Detect which cell encompasses the target text, then output its [X, Y] center coordinate. 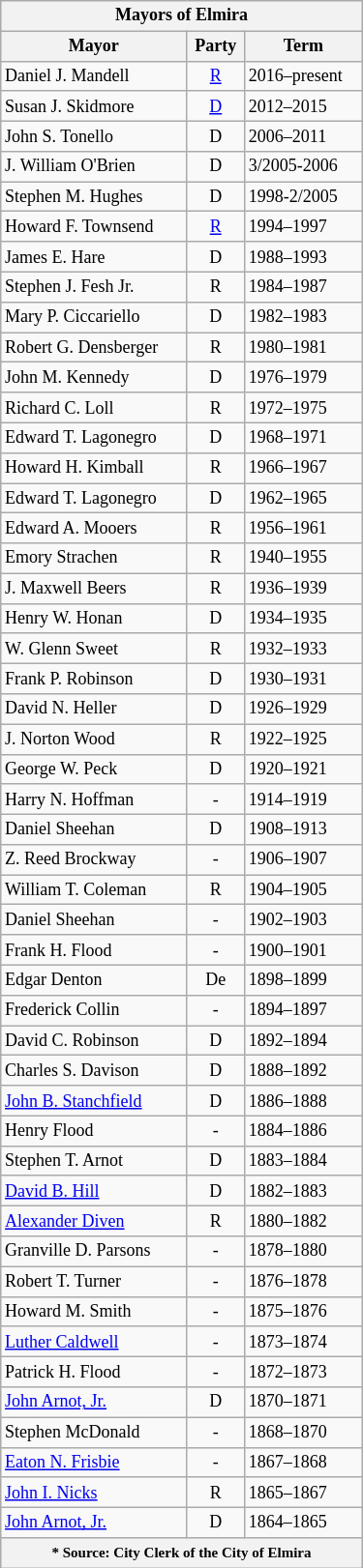
1875–1876 [303, 1311]
J. William O'Brien [94, 166]
Alexander Diven [94, 1222]
W. Glenn Sweet [94, 648]
1882–1883 [303, 1191]
Howard M. Smith [94, 1311]
J. Norton Wood [94, 739]
Eaton N. Frisbie [94, 1462]
Stephen J. Fesh Jr. [94, 286]
1886–1888 [303, 1100]
2012–2015 [303, 106]
Stephen T. Arnot [94, 1160]
Z. Reed Brockway [94, 860]
1920–1921 [303, 769]
1980–1981 [303, 348]
1988–1993 [303, 257]
1892–1894 [303, 1040]
1878–1880 [303, 1251]
Frank H. Flood [94, 949]
1936–1939 [303, 588]
1994–1997 [303, 226]
Mayors of Elmira [182, 15]
2016–present [303, 75]
Stephen McDonald [94, 1433]
Edgar Denton [94, 980]
1934–1935 [303, 619]
1900–1901 [303, 949]
De [216, 980]
David B. Hill [94, 1191]
Howard F. Townsend [94, 226]
1880–1882 [303, 1222]
1972–1975 [303, 408]
1873–1874 [303, 1342]
Patrick H. Flood [94, 1371]
Harry N. Hoffman [94, 799]
1870–1871 [303, 1402]
John S. Tonello [94, 135]
Granville D. Parsons [94, 1251]
Robert G. Densberger [94, 348]
1998-2/2005 [303, 197]
1956–1961 [303, 528]
Howard H. Kimball [94, 468]
1884–1886 [303, 1131]
Mary P. Ciccariello [94, 317]
1962–1965 [303, 499]
1867–1868 [303, 1462]
Luther Caldwell [94, 1342]
1940–1955 [303, 559]
David C. Robinson [94, 1040]
Robert T. Turner [94, 1282]
1898–1899 [303, 980]
1930–1931 [303, 679]
1904–1905 [303, 889]
Stephen M. Hughes [94, 197]
1876–1878 [303, 1282]
1868–1870 [303, 1433]
David N. Heller [94, 710]
1966–1967 [303, 468]
J. Maxwell Beers [94, 588]
1888–1892 [303, 1071]
1922–1925 [303, 739]
George W. Peck [94, 769]
Frank P. Robinson [94, 679]
2006–2011 [303, 135]
1872–1873 [303, 1371]
1908–1913 [303, 829]
1902–1903 [303, 920]
1894–1897 [303, 1009]
Daniel J. Mandell [94, 75]
Henry Flood [94, 1131]
1883–1884 [303, 1160]
Henry W. Honan [94, 619]
1906–1907 [303, 860]
1914–1919 [303, 799]
John I. Nicks [94, 1493]
1865–1867 [303, 1493]
1926–1929 [303, 710]
Mayor [94, 46]
Richard C. Loll [94, 408]
1982–1983 [303, 317]
Charles S. Davison [94, 1071]
James E. Hare [94, 257]
John M. Kennedy [94, 377]
* Source: City Clerk of the City of Elmira [182, 1553]
Emory Strachen [94, 559]
Edward A. Mooers [94, 528]
William T. Coleman [94, 889]
3/2005-2006 [303, 166]
1984–1987 [303, 286]
1864–1865 [303, 1522]
1968–1971 [303, 437]
Term [303, 46]
Susan J. Skidmore [94, 106]
Party [216, 46]
Frederick Collin [94, 1009]
1932–1933 [303, 648]
John B. Stanchfield [94, 1100]
1976–1979 [303, 377]
